Capture the cell that displays the provided text and extract its (X, Y) central coordinate. 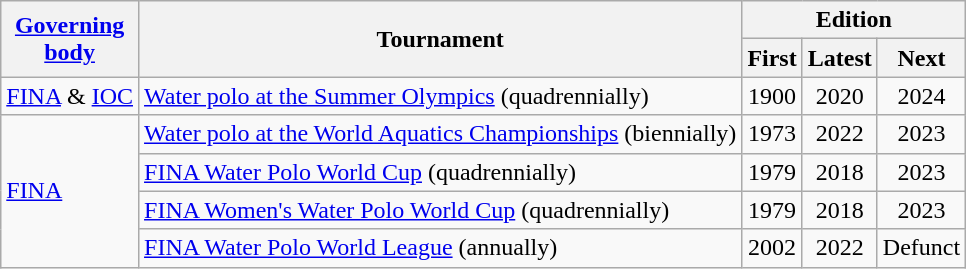
FINA Water Polo World League (annually) (440, 248)
Defunct (921, 248)
Water polo at the World Aquatics Championships (biennially) (440, 134)
2024 (921, 96)
Tournament (440, 39)
First (772, 58)
FINA Water Polo World Cup (quadrennially) (440, 172)
1973 (772, 134)
Governingbody (70, 39)
Water polo at the Summer Olympics (quadrennially) (440, 96)
Latest (840, 58)
FINA (70, 191)
1900 (772, 96)
FINA Women's Water Polo World Cup (quadrennially) (440, 210)
2020 (840, 96)
Next (921, 58)
FINA & IOC (70, 96)
2002 (772, 248)
Edition (854, 20)
